Provide the (X, Y) coordinate of the cell's center where the given text is located.  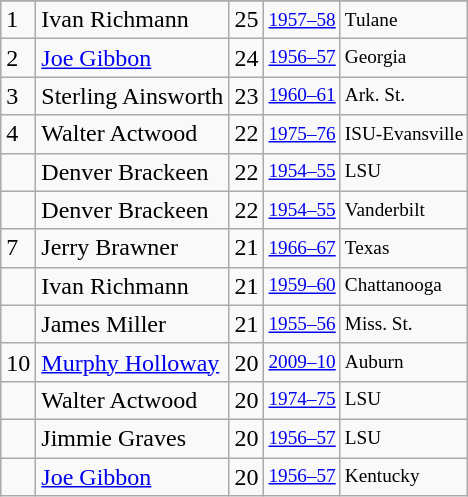
Texas (404, 248)
Chattanooga (404, 286)
Tulane (404, 20)
Vanderbilt (404, 210)
24 (246, 58)
Miss. St. (404, 324)
10 (18, 362)
ISU-Evansville (404, 134)
7 (18, 248)
Sterling Ainsworth (132, 96)
Murphy Holloway (132, 362)
25 (246, 20)
1957–58 (302, 20)
Kentucky (404, 477)
Georgia (404, 58)
23 (246, 96)
4 (18, 134)
Ark. St. (404, 96)
1959–60 (302, 286)
1955–56 (302, 324)
1 (18, 20)
1974–75 (302, 400)
1966–67 (302, 248)
Jerry Brawner (132, 248)
3 (18, 96)
Auburn (404, 362)
2 (18, 58)
James Miller (132, 324)
1975–76 (302, 134)
1960–61 (302, 96)
Jimmie Graves (132, 438)
2009–10 (302, 362)
